Extract the (X, Y) coordinate from the center of the cell holding the provided text.  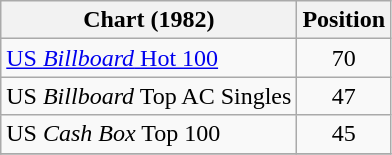
70 (344, 58)
US Cash Box Top 100 (149, 134)
45 (344, 134)
US Billboard Top AC Singles (149, 96)
Position (344, 20)
47 (344, 96)
US Billboard Hot 100 (149, 58)
Chart (1982) (149, 20)
